Locate the cell with the specified text and output its (X, Y) center coordinate. 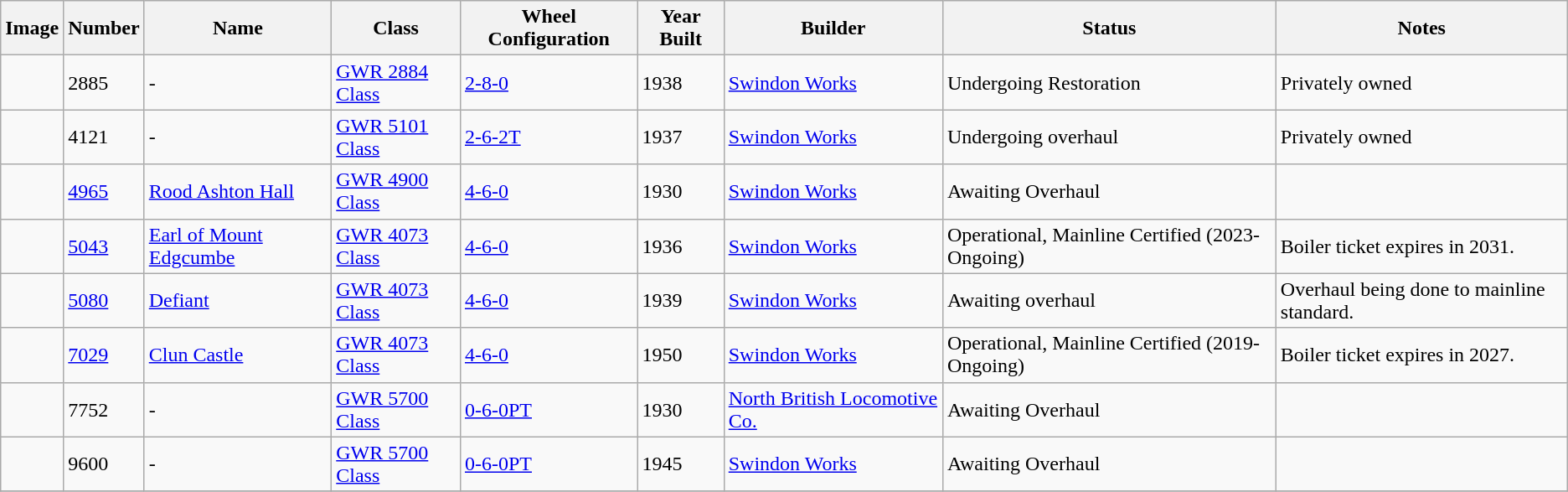
5043 (104, 246)
4121 (104, 137)
Wheel Configuration (549, 28)
Defiant (238, 300)
1945 (680, 464)
Rood Ashton Hall (238, 191)
Year Built (680, 28)
GWR 5101 Class (396, 137)
1939 (680, 300)
Earl of Mount Edgcumbe (238, 246)
Class (396, 28)
Name (238, 28)
Undergoing Restoration (1109, 82)
Undergoing overhaul (1109, 137)
Number (104, 28)
1950 (680, 355)
Builder (833, 28)
Notes (1421, 28)
GWR 4900 Class (396, 191)
1938 (680, 82)
Operational, Mainline Certified (2023-Ongoing) (1109, 246)
9600 (104, 464)
2885 (104, 82)
1936 (680, 246)
Status (1109, 28)
Boiler ticket expires in 2027. (1421, 355)
7752 (104, 409)
Operational, Mainline Certified (2019-Ongoing) (1109, 355)
Overhaul being done to mainline standard. (1421, 300)
2-8-0 (549, 82)
2-6-2T (549, 137)
Boiler ticket expires in 2031. (1421, 246)
Image (32, 28)
4965 (104, 191)
1937 (680, 137)
5080 (104, 300)
7029 (104, 355)
GWR 2884 Class (396, 82)
North British Locomotive Co. (833, 409)
Clun Castle (238, 355)
Awaiting overhaul (1109, 300)
